Identify which cell holds the provided text, then report its (X, Y) central coordinate. 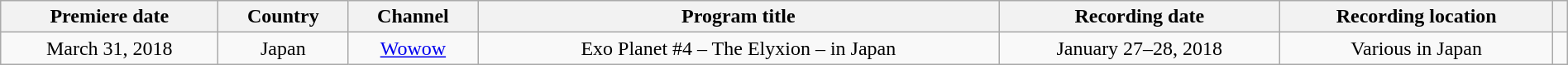
March 31, 2018 (109, 48)
Various in Japan (1417, 48)
Channel (414, 17)
January 27–28, 2018 (1140, 48)
Country (283, 17)
Japan (283, 48)
Exo Planet #4 – The Elyxion – in Japan (739, 48)
Recording location (1417, 17)
Wowow (414, 48)
Premiere date (109, 17)
Recording date (1140, 17)
Program title (739, 17)
